Locate the cell with the specified text and output its [X, Y] center coordinate. 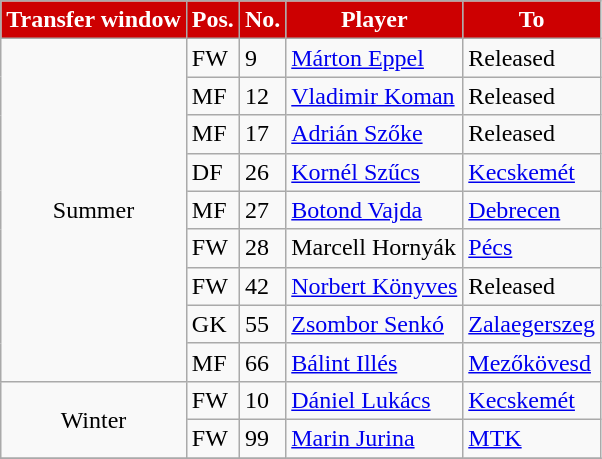
GK [212, 324]
Transfer window [94, 20]
Kornél Szűcs [374, 172]
Bálint Illés [374, 362]
Pécs [532, 248]
26 [262, 172]
55 [262, 324]
9 [262, 58]
66 [262, 362]
Marin Jurina [374, 438]
28 [262, 248]
Dániel Lukács [374, 400]
27 [262, 210]
99 [262, 438]
Summer [94, 210]
To [532, 20]
Marcell Hornyák [374, 248]
Player [374, 20]
Winter [94, 419]
Botond Vajda [374, 210]
42 [262, 286]
No. [262, 20]
Zsombor Senkó [374, 324]
17 [262, 134]
Mezőkövesd [532, 362]
Zalaegerszeg [532, 324]
Debrecen [532, 210]
Pos. [212, 20]
MTK [532, 438]
Vladimir Koman [374, 96]
Adrián Szőke [374, 134]
Norbert Könyves [374, 286]
Márton Eppel [374, 58]
12 [262, 96]
DF [212, 172]
10 [262, 400]
